Detect which cell encompasses the target text, then output its (x, y) center coordinate. 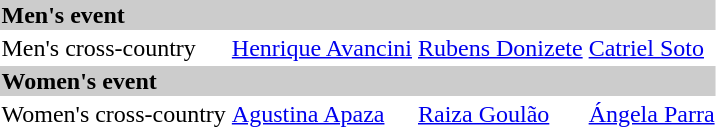
Rubens Donizete (501, 48)
Men's event (358, 15)
Men's cross-country (114, 48)
Catriel Soto (652, 48)
Women's event (358, 81)
Henrique Avancini (322, 48)
